Output the [x, y] coordinate of the center of the cell containing the given text.  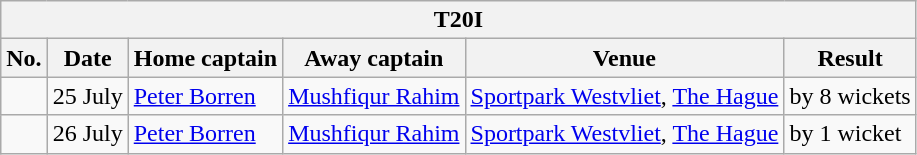
No. [24, 58]
Home captain [205, 58]
by 8 wickets [850, 96]
Venue [624, 58]
by 1 wicket [850, 134]
25 July [88, 96]
Away captain [374, 58]
Result [850, 58]
26 July [88, 134]
T20I [458, 20]
Date [88, 58]
